For the text-containing cell, return its midpoint in (X, Y) coordinate format. 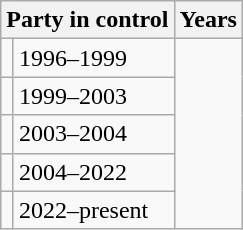
Years (208, 20)
1999–2003 (94, 96)
2004–2022 (94, 172)
Party in control (88, 20)
2003–2004 (94, 134)
1996–1999 (94, 58)
2022–present (94, 210)
